Provide the [x, y] coordinate of the cell's center where the given text is located.  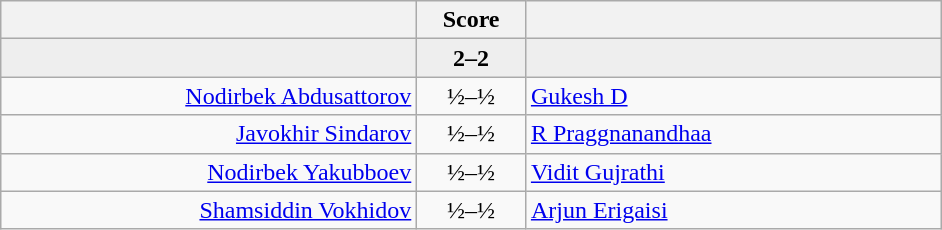
Shamsiddin Vokhidov [209, 210]
Javokhir Sindarov [209, 134]
Score [472, 20]
2–2 [472, 58]
Nodirbek Yakubboev [209, 172]
Gukesh D [733, 96]
Nodirbek Abdusattorov [209, 96]
Vidit Gujrathi [733, 172]
R Praggnanandhaa [733, 134]
Arjun Erigaisi [733, 210]
